Return [x, y] of the center of cell containing provided text 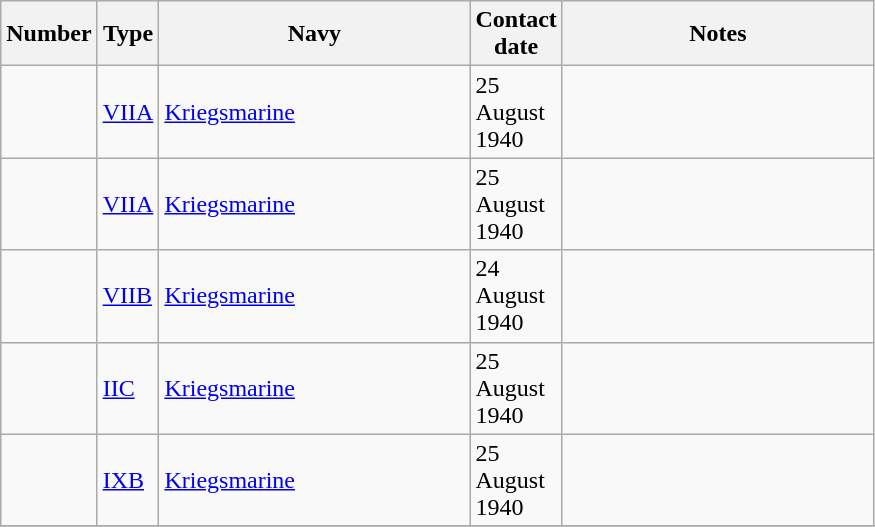
Number [49, 34]
24 August 1940 [516, 296]
Notes [718, 34]
IXB [128, 480]
Contact date [516, 34]
VIIB [128, 296]
Navy [314, 34]
IIC [128, 388]
Type [128, 34]
